Pinpoint the cell where the given text exists, returning its (x, y) midpoint coordinate. 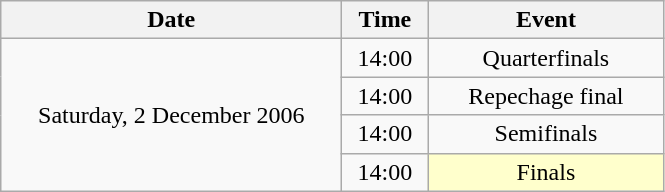
Finals (546, 172)
Semifinals (546, 134)
Quarterfinals (546, 58)
Date (172, 20)
Repechage final (546, 96)
Saturday, 2 December 2006 (172, 115)
Event (546, 20)
Time (385, 20)
